Output the (x, y) coordinate of the center of the cell containing the given text.  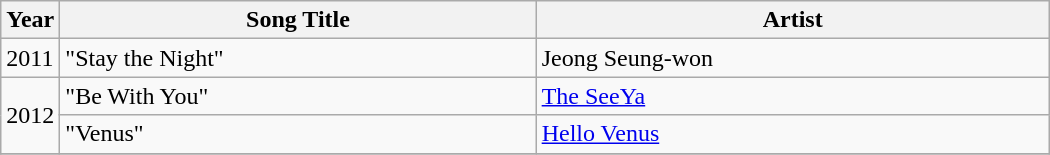
"Venus" (298, 134)
"Stay the Night" (298, 58)
"Be With You" (298, 96)
2011 (30, 58)
Jeong Seung-won (792, 58)
Hello Venus (792, 134)
The SeeYa (792, 96)
2012 (30, 115)
Artist (792, 20)
Year (30, 20)
Song Title (298, 20)
